Pinpoint the cell where the given text exists, returning its [x, y] midpoint coordinate. 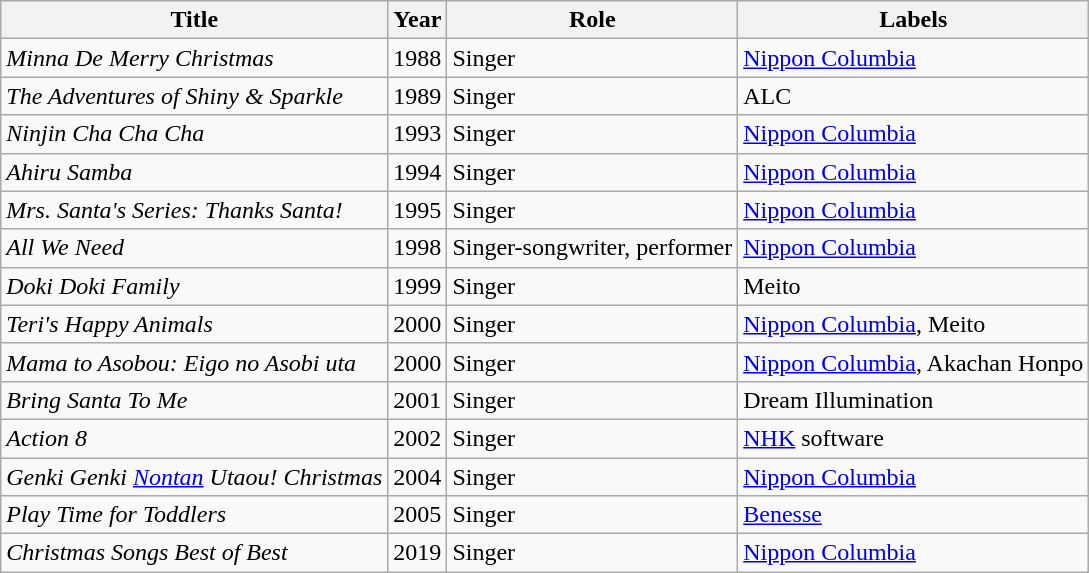
1994 [418, 172]
Singer-songwriter, performer [592, 248]
2019 [418, 553]
NHK software [914, 438]
ALC [914, 96]
Action 8 [194, 438]
Labels [914, 20]
Year [418, 20]
2001 [418, 400]
All We Need [194, 248]
Genki Genki Nontan Utaou! Christmas [194, 477]
1998 [418, 248]
1999 [418, 286]
Ninjin Cha Cha Cha [194, 134]
1988 [418, 58]
Doki Doki Family [194, 286]
2004 [418, 477]
Minna De Merry Christmas [194, 58]
Teri's Happy Animals [194, 324]
2005 [418, 515]
Dream Illumination [914, 400]
Nippon Columbia, Akachan Honpo [914, 362]
Nippon Columbia, Meito [914, 324]
The Adventures of Shiny & Sparkle [194, 96]
Christmas Songs Best of Best [194, 553]
1995 [418, 210]
Bring Santa To Me [194, 400]
Role [592, 20]
Meito [914, 286]
1993 [418, 134]
1989 [418, 96]
Benesse [914, 515]
Mama to Asobou: Eigo no Asobi uta [194, 362]
Ahiru Samba [194, 172]
Play Time for Toddlers [194, 515]
Title [194, 20]
2002 [418, 438]
Mrs. Santa's Series: Thanks Santa! [194, 210]
